Extract the [X, Y] coordinate from the center of the cell holding the provided text.  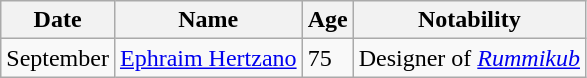
75 [328, 58]
Date [58, 20]
Age [328, 20]
Name [208, 20]
September [58, 58]
Notability [469, 20]
Designer of Rummikub [469, 58]
Ephraim Hertzano [208, 58]
